Capture the cell that displays the provided text and extract its [x, y] central coordinate. 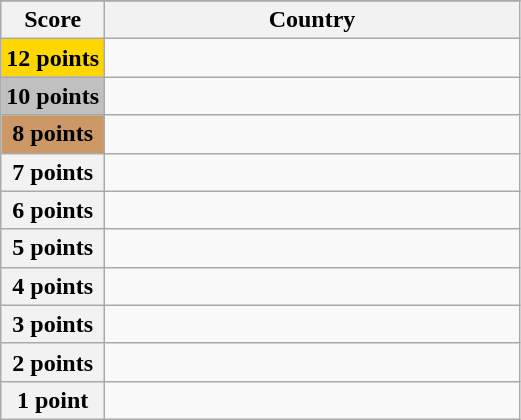
12 points [53, 58]
4 points [53, 286]
6 points [53, 210]
Score [53, 20]
3 points [53, 324]
10 points [53, 96]
2 points [53, 362]
1 point [53, 400]
7 points [53, 172]
Country [312, 20]
8 points [53, 134]
5 points [53, 248]
